Scan for the cell matching the given text and deliver its [X, Y] coordinate at center. 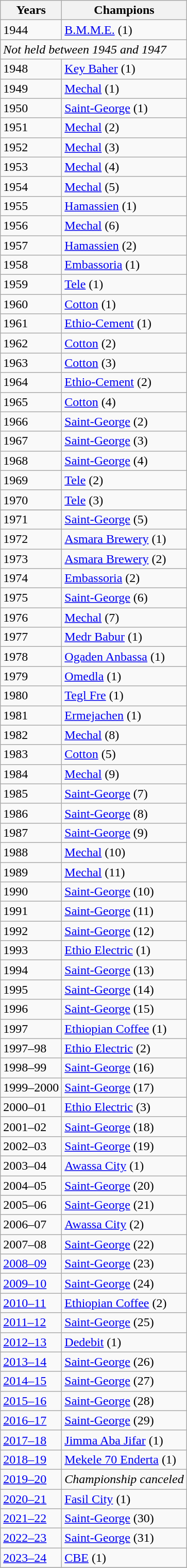
Cotton (2) [124, 343]
Mechal (8) [124, 735]
1988 [31, 852]
1964 [31, 382]
Saint-George (10) [124, 892]
Saint-George (4) [124, 461]
CBE (1) [124, 1558]
2006–07 [31, 1225]
2018–19 [31, 1459]
Championship canceled [124, 1479]
2008–09 [31, 1264]
Ethio-Cement (1) [124, 324]
Saint-George (8) [124, 813]
1969 [31, 480]
1997 [31, 1029]
Saint-George (19) [124, 1146]
2015–16 [31, 1401]
1990 [31, 892]
Mechal (9) [124, 774]
1999–2000 [31, 1087]
Saint-George (9) [124, 833]
Ethio-Cement (2) [124, 382]
Asmara Brewery (1) [124, 539]
1977 [31, 637]
Mechal (11) [124, 872]
Saint-George (31) [124, 1538]
Saint-George (14) [124, 990]
1962 [31, 343]
Tele (3) [124, 500]
1954 [31, 186]
Years [31, 10]
Mechal (3) [124, 147]
Ethio Electric (2) [124, 1048]
Saint-George (23) [124, 1264]
2023–24 [31, 1558]
Not held between 1945 and 1947 [94, 49]
1976 [31, 618]
1967 [31, 441]
Saint-George (17) [124, 1087]
2000–01 [31, 1107]
Saint-George (20) [124, 1185]
Saint-George (27) [124, 1381]
2021–22 [31, 1519]
B.M.M.E. (1) [124, 30]
1987 [31, 833]
Saint-George (25) [124, 1323]
Cotton (3) [124, 363]
2016–17 [31, 1420]
1968 [31, 461]
Saint-George (2) [124, 421]
Ethiopian Coffee (1) [124, 1029]
Saint-George (29) [124, 1420]
Saint-George (28) [124, 1401]
Saint-George (26) [124, 1362]
Key Baher (1) [124, 69]
1961 [31, 324]
Cotton (5) [124, 754]
1986 [31, 813]
1996 [31, 1009]
1997–98 [31, 1048]
Saint-George (15) [124, 1009]
Saint-George (12) [124, 931]
1950 [31, 108]
Saint-George (13) [124, 970]
1949 [31, 89]
2020–21 [31, 1499]
1948 [31, 69]
2009–10 [31, 1283]
1980 [31, 696]
1978 [31, 657]
1985 [31, 794]
1965 [31, 402]
1970 [31, 500]
Embassoria (1) [124, 265]
2014–15 [31, 1381]
Mechal (1) [124, 89]
Mekele 70 Enderta (1) [124, 1459]
2022–23 [31, 1538]
Saint-George (18) [124, 1126]
Saint-George (24) [124, 1283]
Mechal (7) [124, 618]
2011–12 [31, 1323]
Saint-George (7) [124, 794]
Asmara Brewery (2) [124, 558]
2010–11 [31, 1303]
1953 [31, 167]
Cotton (4) [124, 402]
Ethiopian Coffee (2) [124, 1303]
Ermejachen (1) [124, 715]
1993 [31, 950]
Saint-George (11) [124, 911]
Tele (2) [124, 480]
2005–06 [31, 1205]
1992 [31, 931]
1981 [31, 715]
1991 [31, 911]
1955 [31, 206]
Mechal (10) [124, 852]
Tele (1) [124, 285]
1951 [31, 128]
Champions [124, 10]
Jimma Aba Jifar (1) [124, 1440]
Cotton (1) [124, 304]
1959 [31, 285]
Mechal (5) [124, 186]
Mechal (6) [124, 225]
1966 [31, 421]
Saint-George (1) [124, 108]
2003–04 [31, 1166]
1975 [31, 598]
1957 [31, 245]
Ogaden Anbassa (1) [124, 657]
1944 [31, 30]
2007–08 [31, 1244]
1971 [31, 519]
Ethio Electric (1) [124, 950]
1952 [31, 147]
1974 [31, 578]
Mechal (2) [124, 128]
2013–14 [31, 1362]
1960 [31, 304]
Awassa City (2) [124, 1225]
Tegl Fre (1) [124, 696]
1979 [31, 676]
Ethio Electric (3) [124, 1107]
Dedebit (1) [124, 1342]
1958 [31, 265]
2012–13 [31, 1342]
2004–05 [31, 1185]
2001–02 [31, 1126]
Omedla (1) [124, 676]
1983 [31, 754]
1973 [31, 558]
Hamassien (1) [124, 206]
2017–18 [31, 1440]
Hamassien (2) [124, 245]
1982 [31, 735]
Mechal (4) [124, 167]
Awassa City (1) [124, 1166]
1956 [31, 225]
1972 [31, 539]
1994 [31, 970]
Fasil City (1) [124, 1499]
Saint-George (5) [124, 519]
Saint-George (21) [124, 1205]
2002–03 [31, 1146]
Saint-George (3) [124, 441]
Embassoria (2) [124, 578]
Saint-George (22) [124, 1244]
1998–99 [31, 1068]
1995 [31, 990]
1989 [31, 872]
Saint-George (16) [124, 1068]
Saint-George (30) [124, 1519]
Medr Babur (1) [124, 637]
Saint-George (6) [124, 598]
1963 [31, 363]
2019–20 [31, 1479]
1984 [31, 774]
